Return the [x, y] coordinate for the center point of the cell that contains the specified text.  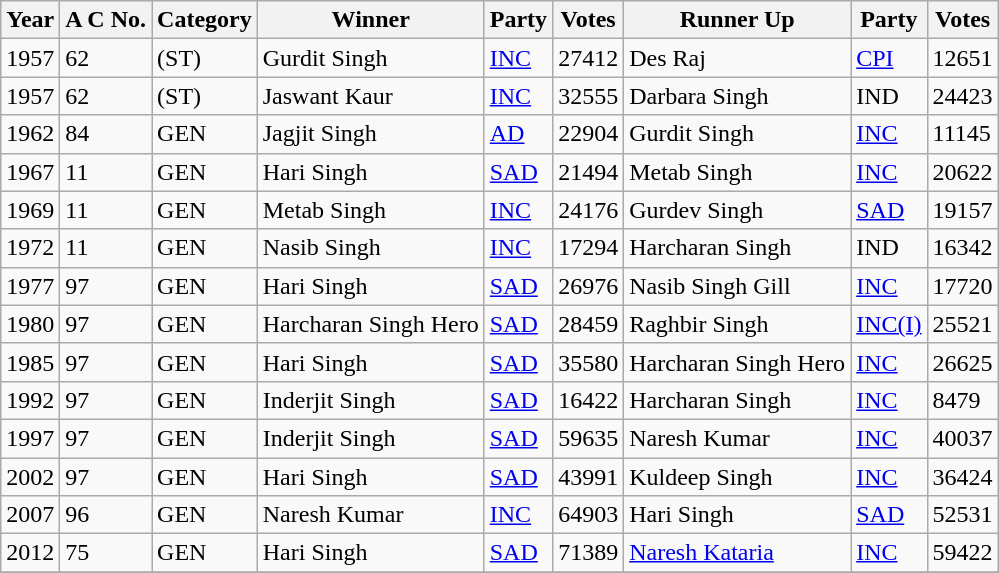
Naresh Kataria [738, 553]
Runner Up [738, 20]
27412 [588, 58]
Category [205, 20]
Nasib Singh [370, 248]
17294 [588, 248]
26625 [962, 362]
96 [106, 515]
16342 [962, 248]
Raghbir Singh [738, 324]
36424 [962, 477]
12651 [962, 58]
INC(I) [889, 324]
8479 [962, 400]
26976 [588, 286]
1967 [30, 172]
17720 [962, 286]
59422 [962, 553]
1977 [30, 286]
64903 [588, 515]
43991 [588, 477]
16422 [588, 400]
Jaswant Kaur [370, 96]
A C No. [106, 20]
1969 [30, 210]
22904 [588, 134]
AD [518, 134]
25521 [962, 324]
Year [30, 20]
Nasib Singh Gill [738, 286]
1985 [30, 362]
84 [106, 134]
19157 [962, 210]
35580 [588, 362]
Gurdev Singh [738, 210]
24423 [962, 96]
2012 [30, 553]
28459 [588, 324]
75 [106, 553]
24176 [588, 210]
32555 [588, 96]
52531 [962, 515]
Des Raj [738, 58]
2002 [30, 477]
71389 [588, 553]
Jagjit Singh [370, 134]
1980 [30, 324]
1992 [30, 400]
40037 [962, 438]
CPI [889, 58]
20622 [962, 172]
1962 [30, 134]
2007 [30, 515]
1972 [30, 248]
Darbara Singh [738, 96]
Winner [370, 20]
21494 [588, 172]
59635 [588, 438]
Kuldeep Singh [738, 477]
11145 [962, 134]
1997 [30, 438]
